Identify which cell holds the provided text, then report its (x, y) central coordinate. 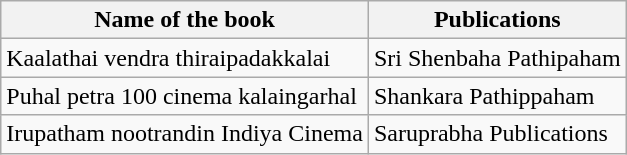
Publications (497, 20)
Irupatham nootrandin Indiya Cinema (185, 134)
Kaalathai vendra thiraipadakkalai (185, 58)
Name of the book (185, 20)
Saruprabha Publications (497, 134)
Puhal petra 100 cinema kalaingarhal (185, 96)
Shankara Pathippaham (497, 96)
Sri Shenbaha Pathipaham (497, 58)
